Find where the given text appears and provide that cell's center as [x, y] coordinate. 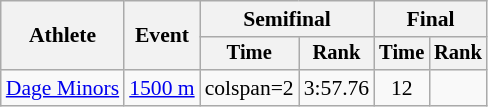
Final [430, 19]
12 [402, 88]
Semifinal [288, 19]
colspan=2 [250, 88]
3:57.76 [336, 88]
Athlete [62, 36]
Dage Minors [62, 88]
1500 m [162, 88]
Event [162, 36]
